Pinpoint the cell where the given text exists, returning its (X, Y) midpoint coordinate. 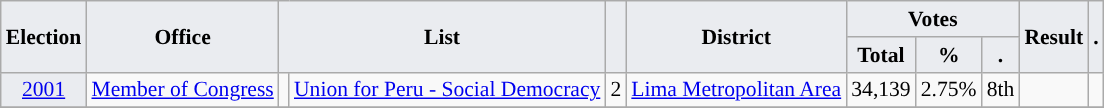
8th (1001, 90)
% (949, 55)
Votes (932, 19)
Office (182, 36)
Result (1054, 36)
Lima Metropolitan Area (736, 90)
2001 (44, 90)
District (736, 36)
2 (616, 90)
Union for Peru - Social Democracy (447, 90)
Total (880, 55)
2.75% (949, 90)
Election (44, 36)
34,139 (880, 90)
List (442, 36)
Member of Congress (182, 90)
